Find where the given text appears and provide that cell's center as (X, Y) coordinate. 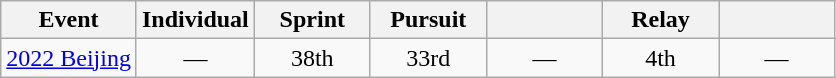
2022 Beijing (69, 58)
Individual (195, 20)
Event (69, 20)
38th (312, 58)
Pursuit (428, 20)
Sprint (312, 20)
33rd (428, 58)
4th (660, 58)
Relay (660, 20)
